Search for the cell housing the specified text and yield its (X, Y) center coordinate. 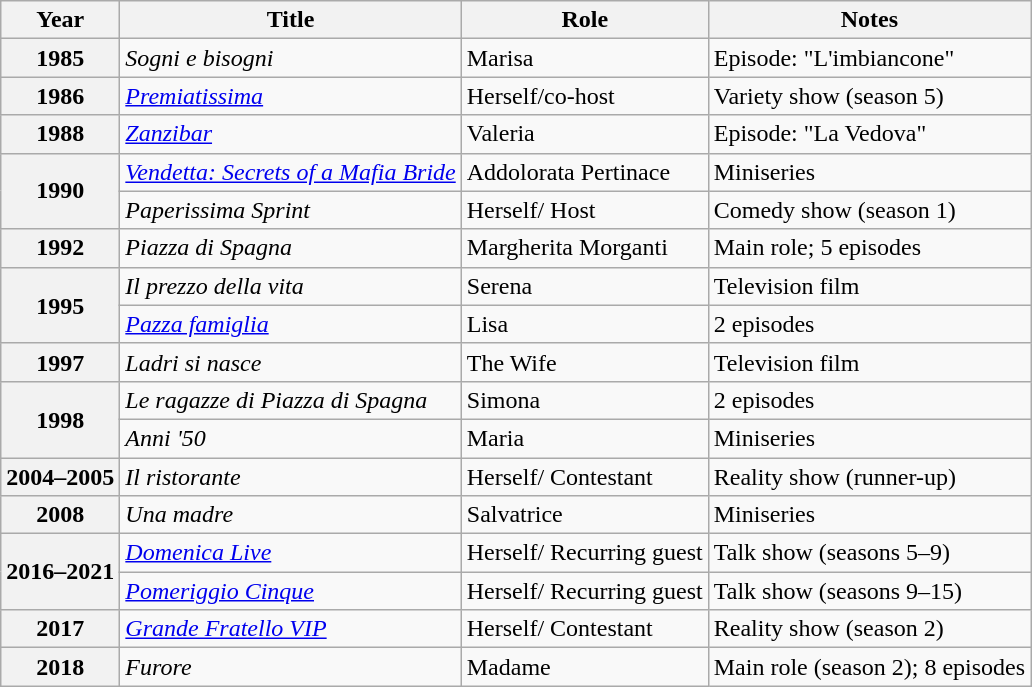
1992 (60, 248)
Reality show (season 2) (869, 629)
Salvatrice (584, 515)
1995 (60, 305)
Serena (584, 286)
Comedy show (season 1) (869, 210)
Sogni e bisogni (290, 58)
Lisa (584, 324)
Main role; 5 episodes (869, 248)
Domenica Live (290, 553)
Margherita Morganti (584, 248)
Episode: "L'imbiancone" (869, 58)
Valeria (584, 134)
Il ristorante (290, 477)
Le ragazze di Piazza di Spagna (290, 400)
Addolorata Pertinace (584, 172)
Role (584, 20)
Pazza famiglia (290, 324)
2004–2005 (60, 477)
Ladri si nasce (290, 362)
Notes (869, 20)
Zanzibar (290, 134)
Talk show (seasons 5–9) (869, 553)
Paperissima Sprint (290, 210)
The Wife (584, 362)
Premiatissima (290, 96)
Episode: "La Vedova" (869, 134)
1990 (60, 191)
Furore (290, 667)
Pomeriggio Cinque (290, 591)
Il prezzo della vita (290, 286)
1985 (60, 58)
Main role (season 2); 8 episodes (869, 667)
Una madre (290, 515)
Herself/co-host (584, 96)
Anni '50 (290, 438)
Madame (584, 667)
Simona (584, 400)
Talk show (seasons 9–15) (869, 591)
Year (60, 20)
2016–2021 (60, 572)
Marisa (584, 58)
Piazza di Spagna (290, 248)
1988 (60, 134)
Vendetta: Secrets of a Mafia Bride (290, 172)
Maria (584, 438)
Variety show (season 5) (869, 96)
Grande Fratello VIP (290, 629)
Title (290, 20)
1986 (60, 96)
2018 (60, 667)
2017 (60, 629)
1998 (60, 419)
2008 (60, 515)
1997 (60, 362)
Herself/ Host (584, 210)
Reality show (runner-up) (869, 477)
